Capture the cell that displays the provided text and extract its (x, y) central coordinate. 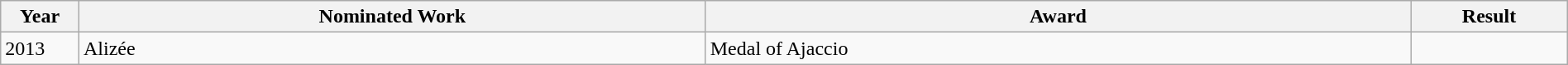
Result (1489, 17)
Nominated Work (392, 17)
Year (40, 17)
2013 (40, 48)
Medal of Ajaccio (1059, 48)
Award (1059, 17)
Alizée (392, 48)
